Extract the (X, Y) coordinate from the center of the cell holding the provided text.  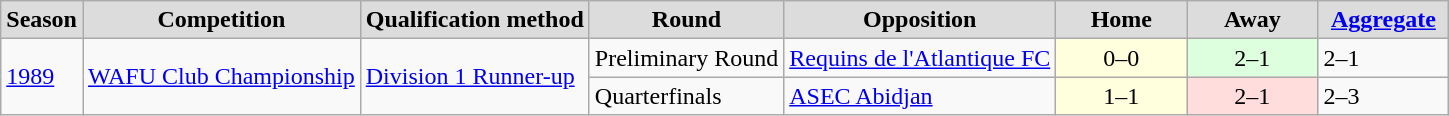
Requins de l'Atlantique FC (920, 58)
1–1 (1122, 96)
Away (1252, 20)
Opposition (920, 20)
Round (686, 20)
Quarterfinals (686, 96)
Division 1 Runner-up (474, 77)
Competition (221, 20)
Home (1122, 20)
Season (42, 20)
Aggregate (1384, 20)
ASEC Abidjan (920, 96)
0–0 (1122, 58)
Preliminary Round (686, 58)
2–3 (1384, 96)
WAFU Club Championship (221, 77)
Qualification method (474, 20)
1989 (42, 77)
